Search for the cell housing the specified text and yield its [X, Y] center coordinate. 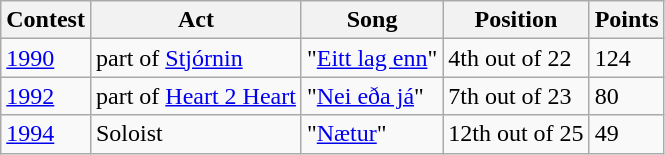
part of Heart 2 Heart [196, 96]
"Nei eða já" [372, 96]
Contest [46, 20]
7th out of 23 [516, 96]
"Eitt lag enn" [372, 58]
Soloist [196, 134]
part of Stjórnin [196, 58]
1990 [46, 58]
"Nætur" [372, 134]
Position [516, 20]
Act [196, 20]
Song [372, 20]
12th out of 25 [516, 134]
124 [626, 58]
80 [626, 96]
4th out of 22 [516, 58]
1994 [46, 134]
1992 [46, 96]
49 [626, 134]
Points [626, 20]
